Return (x, y) of the center of cell containing provided text 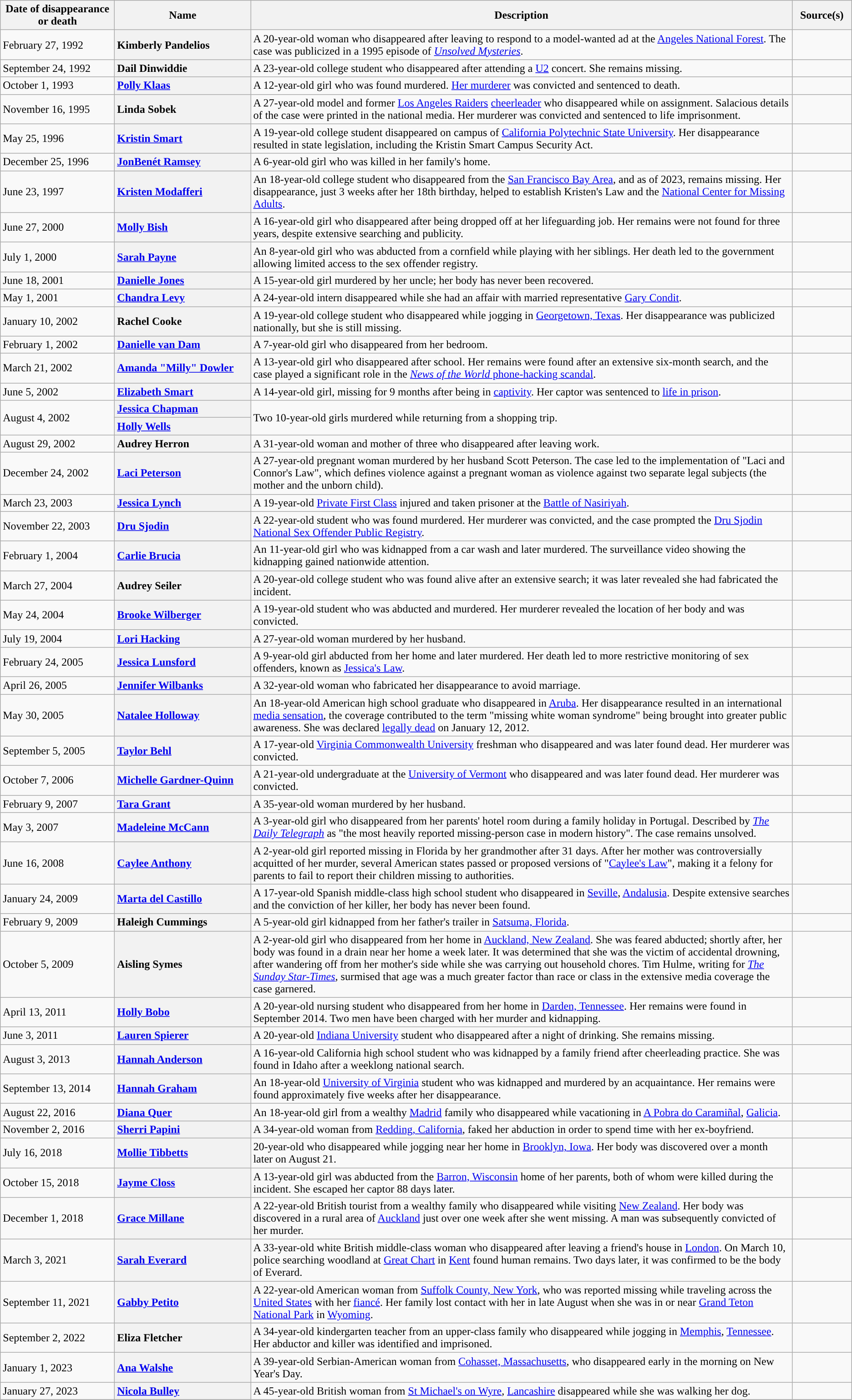
April 13, 2011 (57, 1012)
Rachel Cooke (183, 321)
A 17-year-old Virginia Commonwealth University freshman who disappeared and was later found dead. Her murderer was convicted. (522, 751)
December 24, 2002 (57, 473)
Chandra Levy (183, 298)
A 20-year-old college student who was found alive after an extensive search; it was later revealed she had fabricated the incident. (522, 585)
February 1, 2002 (57, 345)
Holly Bobo (183, 1012)
July 19, 2004 (57, 638)
Sarah Payne (183, 257)
February 9, 2007 (57, 804)
May 1, 2001 (57, 298)
Amanda "Milly" Dowler (183, 369)
June 5, 2002 (57, 392)
Kristin Smart (183, 138)
May 3, 2007 (57, 827)
March 3, 2021 (57, 1260)
Michelle Gardner-Quinn (183, 781)
Natalee Holloway (183, 715)
Jessica Chapman (183, 409)
Diana Quer (183, 1112)
March 21, 2002 (57, 369)
A 12-year-old girl who was found murdered. Her murderer was convicted and sentenced to death. (522, 86)
A 7-year-old girl who disappeared from her bedroom. (522, 345)
June 18, 2001 (57, 280)
Taylor Behl (183, 751)
A 14-year-old girl, missing for 9 months after being in captivity. Her captor was sentenced to life in prison. (522, 392)
Danielle van Dam (183, 345)
Date of disappearance or death (57, 15)
January 10, 2002 (57, 321)
July 1, 2000 (57, 257)
Audrey Seiler (183, 585)
September 13, 2014 (57, 1088)
Holly Wells (183, 426)
Molly Bish (183, 227)
August 3, 2013 (57, 1059)
Dru Sjodin (183, 526)
Kimberly Pandelios (183, 45)
February 24, 2005 (57, 662)
A 22-year-old student who was found murdered. Her murderer was convicted, and the case prompted the Dru Sjodin National Sex Offender Public Registry. (522, 526)
May 30, 2005 (57, 715)
Gabby Petito (183, 1302)
JonBenét Ramsey (183, 162)
A 21-year-old undergraduate at the University of Vermont who disappeared and was later found dead. Her murderer was convicted. (522, 781)
October 7, 2006 (57, 781)
A 39-year-old Serbian-American woman from Cohasset, Massachusetts, who disappeared early in the morning on New Year's Day. (522, 1368)
June 23, 1997 (57, 192)
January 27, 2023 (57, 1391)
September 2, 2022 (57, 1338)
Name (183, 15)
Jessica Lynch (183, 503)
A 45-year-old British woman from St Michael's on Wyre, Lancashire disappeared while she was walking her dog. (522, 1391)
Haleigh Cummings (183, 922)
February 1, 2004 (57, 556)
Polly Klaas (183, 86)
Sarah Everard (183, 1260)
Lori Hacking (183, 638)
Jennifer Wilbanks (183, 685)
A 9-year-old girl abducted from her home and later murdered. Her death led to more restrictive monitoring of sex offenders, known as Jessica's Law. (522, 662)
Elizabeth Smart (183, 392)
Ana Walshe (183, 1368)
June 16, 2008 (57, 863)
Nicola Bulley (183, 1391)
Grace Millane (183, 1218)
A 35-year-old woman murdered by her husband. (522, 804)
Tara Grant (183, 804)
Description (522, 15)
August 22, 2016 (57, 1112)
Two 10-year-old girls murdered while returning from a shopping trip. (522, 418)
20-year-old who disappeared while jogging near her home in Brooklyn, Iowa. Her body was discovered over a month later on August 21. (522, 1153)
A 27-year-old woman murdered by her husband. (522, 638)
Hannah Graham (183, 1088)
September 24, 1992 (57, 68)
February 9, 2009 (57, 922)
October 1, 1993 (57, 86)
Carlie Brucia (183, 556)
A 32-year-old woman who fabricated her disappearance to avoid marriage. (522, 685)
May 25, 1996 (57, 138)
Eliza Fletcher (183, 1338)
Laci Peterson (183, 473)
September 11, 2021 (57, 1302)
A 24-year-old intern disappeared while she had an affair with married representative Gary Condit. (522, 298)
December 1, 2018 (57, 1218)
November 16, 1995 (57, 109)
Marta del Castillo (183, 899)
Lauren Spierer (183, 1036)
September 5, 2005 (57, 751)
A 19-year-old Private First Class injured and taken prisoner at the Battle of Nasiriyah. (522, 503)
November 22, 2003 (57, 526)
Brooke Wilberger (183, 615)
Danielle Jones (183, 280)
Aisling Symes (183, 964)
June 3, 2011 (57, 1036)
A 5-year-old girl kidnapped from her father's trailer in Satsuma, Florida. (522, 922)
Dail Dinwiddie (183, 68)
May 24, 2004 (57, 615)
Mollie Tibbetts (183, 1153)
A 19-year-old student who was abducted and murdered. Her murderer revealed the location of her body and was convicted. (522, 615)
June 27, 2000 (57, 227)
January 24, 2009 (57, 899)
December 25, 1996 (57, 162)
An 18-year-old girl from a wealthy Madrid family who disappeared while vacationing in A Pobra do Caramiñal, Galicia. (522, 1112)
January 1, 2023 (57, 1368)
Sherri Papini (183, 1129)
A 15-year-old girl murdered by her uncle; her body has never been recovered. (522, 280)
March 23, 2003 (57, 503)
Jessica Lunsford (183, 662)
February 27, 1992 (57, 45)
August 29, 2002 (57, 444)
Audrey Herron (183, 444)
March 27, 2004 (57, 585)
Jayme Closs (183, 1182)
October 5, 2009 (57, 964)
Hannah Anderson (183, 1059)
Kristen Modafferi (183, 192)
Caylee Anthony (183, 863)
A 20-year-old Indiana University student who disappeared after a night of drinking. She remains missing. (522, 1036)
A 23-year-old college student who disappeared after attending a U2 concert. She remains missing. (522, 68)
A 31-year-old woman and mother of three who disappeared after leaving work. (522, 444)
August 4, 2002 (57, 418)
October 15, 2018 (57, 1182)
A 6-year-old girl who was killed in her family's home. (522, 162)
July 16, 2018 (57, 1153)
Source(s) (822, 15)
A 34-year-old woman from Redding, California, faked her abduction in order to spend time with her ex-boyfriend. (522, 1129)
November 2, 2016 (57, 1129)
Linda Sobek (183, 109)
An 11-year-old girl who was kidnapped from a car wash and later murdered. The surveillance video showing the kidnapping gained nationwide attention. (522, 556)
April 26, 2005 (57, 685)
Madeleine McCann (183, 827)
